Capture the cell that displays the provided text and extract its (x, y) central coordinate. 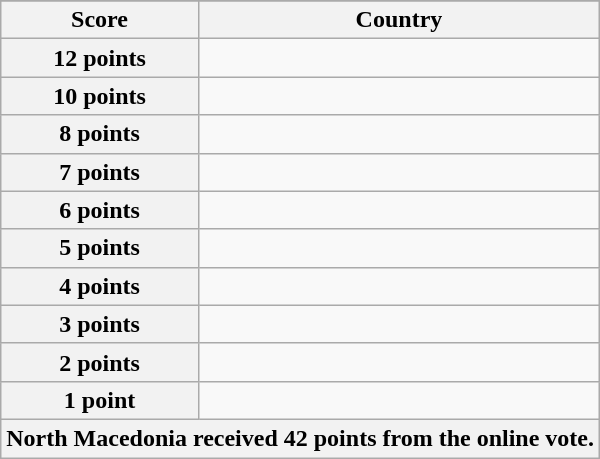
North Macedonia received 42 points from the online vote. (300, 438)
4 points (100, 286)
7 points (100, 172)
2 points (100, 362)
12 points (100, 58)
Country (398, 20)
5 points (100, 248)
10 points (100, 96)
Score (100, 20)
8 points (100, 134)
1 point (100, 400)
3 points (100, 324)
6 points (100, 210)
